From the cell containing the given text, extract its center point as (X, Y) coordinate. 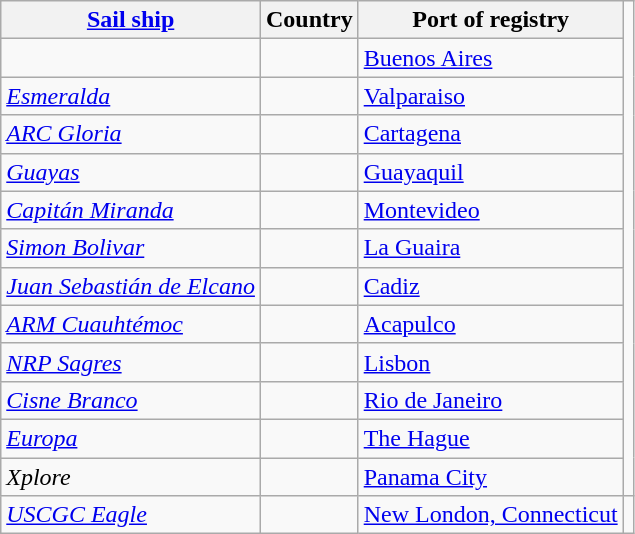
ARM Cuauhtémoc (131, 324)
Lisbon (490, 362)
Montevideo (490, 210)
Rio de Janeiro (490, 400)
Europa (131, 438)
Xplore (131, 477)
Valparaiso (490, 96)
Buenos Aires (490, 58)
Juan Sebastián de Elcano (131, 286)
Capitán Miranda (131, 210)
Country (309, 20)
Panama City (490, 477)
Cartagena (490, 134)
Esmeralda (131, 96)
Sail ship (131, 20)
NRP Sagres (131, 362)
The Hague (490, 438)
Guayas (131, 172)
Simon Bolivar (131, 248)
New London, Connecticut (490, 515)
Port of registry (490, 20)
La Guaira (490, 248)
Acapulco (490, 324)
USCGC Eagle (131, 515)
Cadiz (490, 286)
Guayaquil (490, 172)
ARC Gloria (131, 134)
Cisne Branco (131, 400)
